For the text-containing cell, return its midpoint in (X, Y) coordinate format. 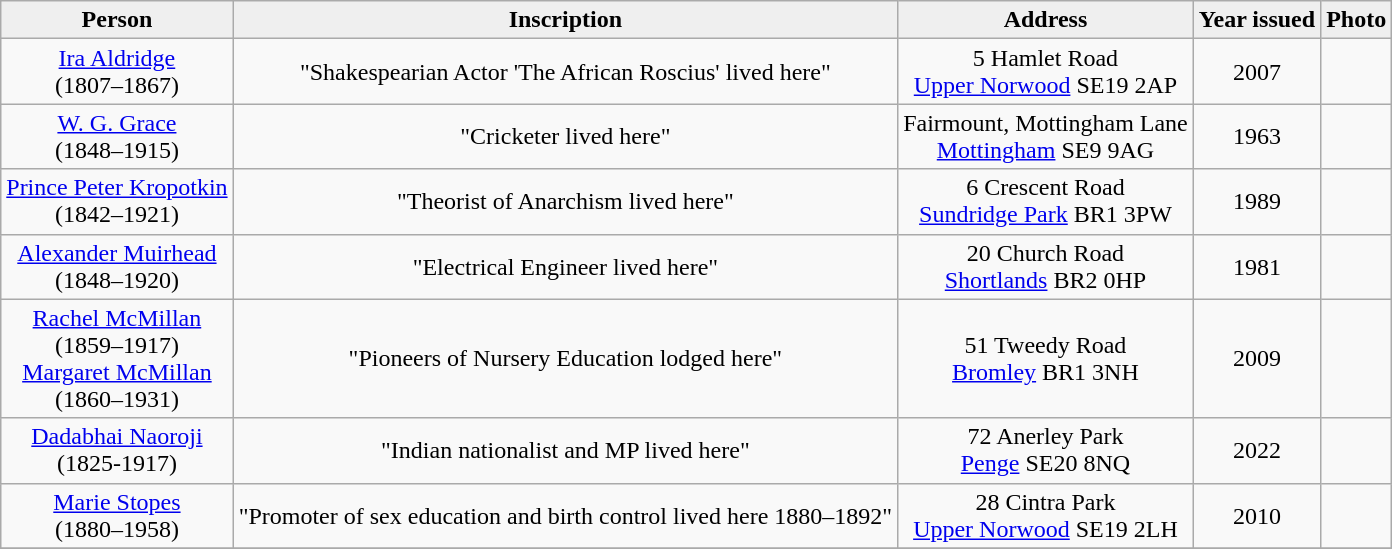
20 Church RoadShortlands BR2 0HP (1046, 266)
6 Crescent RoadSundridge Park BR1 3PW (1046, 202)
Prince Peter Kropotkin(1842–1921) (117, 202)
1981 (1256, 266)
Year issued (1256, 20)
5 Hamlet RoadUpper Norwood SE19 2AP (1046, 72)
2007 (1256, 72)
Dadabhai Naoroji(1825-1917) (117, 450)
1963 (1256, 136)
"Theorist of Anarchism lived here" (565, 202)
Address (1046, 20)
Alexander Muirhead(1848–1920) (117, 266)
Photo (1356, 20)
W. G. Grace(1848–1915) (117, 136)
"Cricketer lived here" (565, 136)
Inscription (565, 20)
Rachel McMillan(1859–1917)Margaret McMillan(1860–1931) (117, 358)
2009 (1256, 358)
2010 (1256, 516)
"Indian nationalist and MP lived here" (565, 450)
51 Tweedy RoadBromley BR1 3NH (1046, 358)
Ira Aldridge(1807–1867) (117, 72)
72 Anerley ParkPenge SE20 8NQ (1046, 450)
2022 (1256, 450)
Person (117, 20)
1989 (1256, 202)
"Pioneers of Nursery Education lodged here" (565, 358)
Marie Stopes(1880–1958) (117, 516)
Fairmount, Mottingham LaneMottingham SE9 9AG (1046, 136)
"Shakespearian Actor 'The African Roscius' lived here" (565, 72)
28 Cintra ParkUpper Norwood SE19 2LH (1046, 516)
"Promoter of sex education and birth control lived here 1880–1892" (565, 516)
"Electrical Engineer lived here" (565, 266)
